Output the [x, y] coordinate of the center of the cell containing the given text.  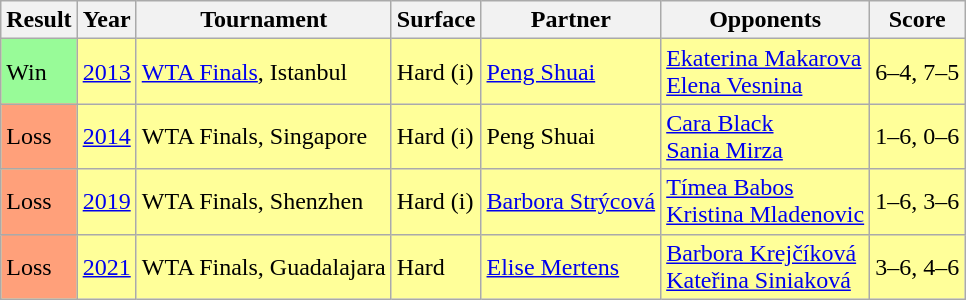
Opponents [766, 20]
Score [918, 20]
WTA Finals, Singapore [264, 136]
Barbora Strýcová [571, 202]
Win [39, 72]
Partner [571, 20]
WTA Finals, Shenzhen [264, 202]
Tímea Babos Kristina Mladenovic [766, 202]
Surface [436, 20]
2014 [106, 136]
Result [39, 20]
1–6, 3–6 [918, 202]
Tournament [264, 20]
3–6, 4–6 [918, 266]
WTA Finals, Guadalajara [264, 266]
Barbora Krejčíková Kateřina Siniaková [766, 266]
6–4, 7–5 [918, 72]
Cara Black Sania Mirza [766, 136]
Ekaterina Makarova Elena Vesnina [766, 72]
2019 [106, 202]
Year [106, 20]
1–6, 0–6 [918, 136]
WTA Finals, Istanbul [264, 72]
2021 [106, 266]
Hard [436, 266]
Elise Mertens [571, 266]
2013 [106, 72]
